Locate the cell with the specified text and output its [X, Y] center coordinate. 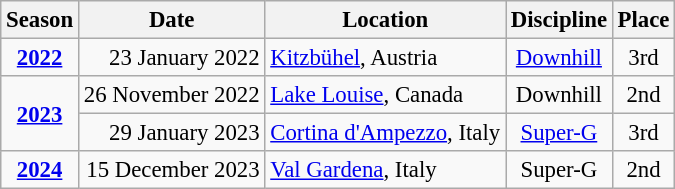
15 December 2023 [171, 170]
Date [171, 20]
Location [386, 20]
Kitzbühel, Austria [386, 58]
Val Gardena, Italy [386, 170]
Season [40, 20]
2024 [40, 170]
26 November 2022 [171, 95]
2023 [40, 114]
Lake Louise, Canada [386, 95]
29 January 2023 [171, 133]
Cortina d'Ampezzo, Italy [386, 133]
Place [643, 20]
Discipline [560, 20]
2022 [40, 58]
23 January 2022 [171, 58]
